Detect which cell encompasses the target text, then output its (X, Y) center coordinate. 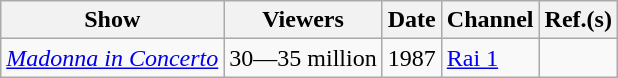
Date (412, 20)
1987 (412, 58)
Viewers (303, 20)
Rai 1 (490, 58)
Show (112, 20)
Channel (490, 20)
Ref.(s) (578, 20)
Madonna in Concerto (112, 58)
30—35 million (303, 58)
